Identify which cell holds the provided text, then report its (x, y) central coordinate. 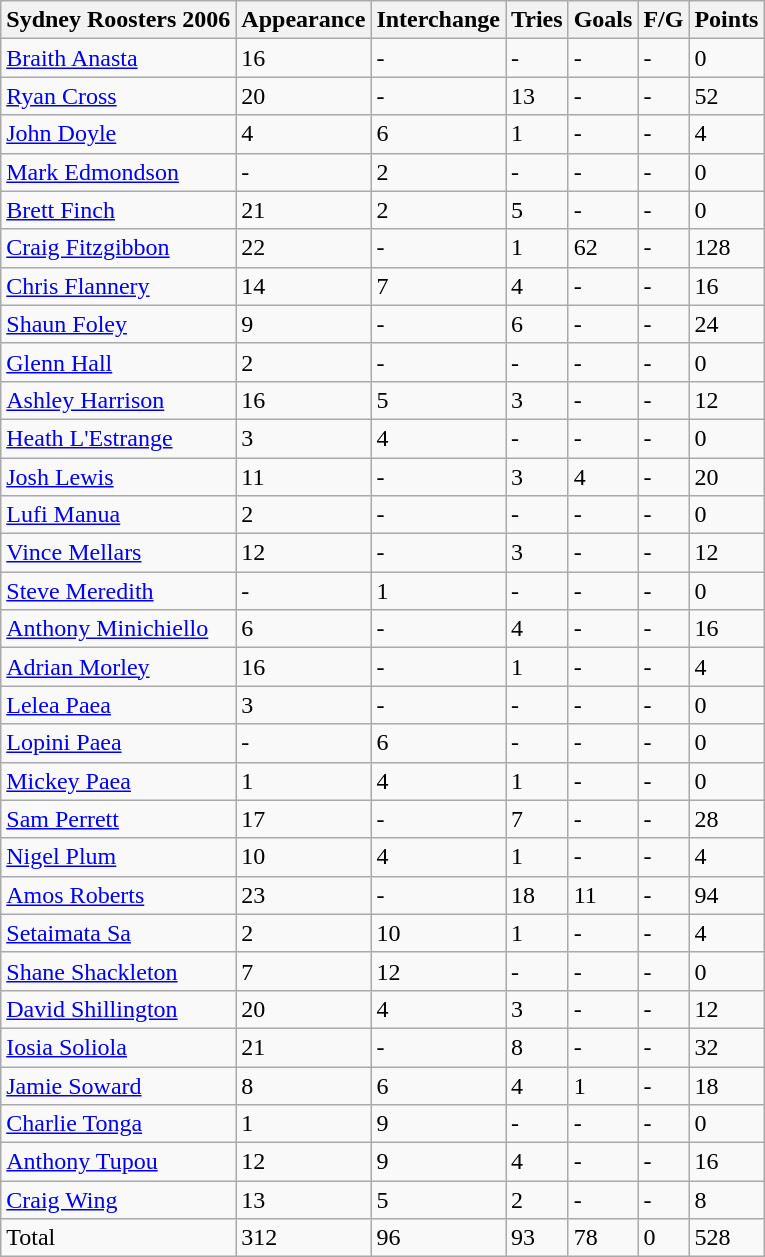
24 (726, 324)
F/G (664, 20)
93 (538, 1238)
Anthony Tupou (118, 1162)
Amos Roberts (118, 895)
Shane Shackleton (118, 971)
Glenn Hall (118, 362)
Lopini Paea (118, 743)
Chris Flannery (118, 286)
528 (726, 1238)
17 (304, 819)
94 (726, 895)
Total (118, 1238)
Nigel Plum (118, 857)
Setaimata Sa (118, 933)
John Doyle (118, 134)
Ryan Cross (118, 96)
22 (304, 248)
Craig Fitzgibbon (118, 248)
Mark Edmondson (118, 172)
Charlie Tonga (118, 1124)
28 (726, 819)
Appearance (304, 20)
32 (726, 1047)
Jamie Soward (118, 1085)
96 (438, 1238)
Vince Mellars (118, 553)
Josh Lewis (118, 477)
Sam Perrett (118, 819)
23 (304, 895)
62 (603, 248)
David Shillington (118, 1009)
312 (304, 1238)
Interchange (438, 20)
Anthony Minichiello (118, 629)
52 (726, 96)
Ashley Harrison (118, 400)
Steve Meredith (118, 591)
Mickey Paea (118, 781)
Adrian Morley (118, 667)
Brett Finch (118, 210)
Lufi Manua (118, 515)
Iosia Soliola (118, 1047)
14 (304, 286)
Goals (603, 20)
Points (726, 20)
78 (603, 1238)
Tries (538, 20)
Shaun Foley (118, 324)
Heath L'Estrange (118, 438)
Craig Wing (118, 1200)
128 (726, 248)
Braith Anasta (118, 58)
Sydney Roosters 2006 (118, 20)
Lelea Paea (118, 705)
